Return [X, Y] of the center of cell containing provided text 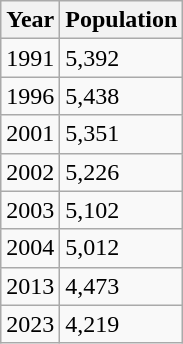
2004 [30, 248]
Year [30, 20]
2001 [30, 134]
5,351 [122, 134]
2013 [30, 286]
5,438 [122, 96]
4,473 [122, 286]
2023 [30, 324]
1996 [30, 96]
5,226 [122, 172]
4,219 [122, 324]
2002 [30, 172]
5,392 [122, 58]
1991 [30, 58]
2003 [30, 210]
5,012 [122, 248]
Population [122, 20]
5,102 [122, 210]
